Extract the (X, Y) coordinate from the center of the cell holding the provided text.  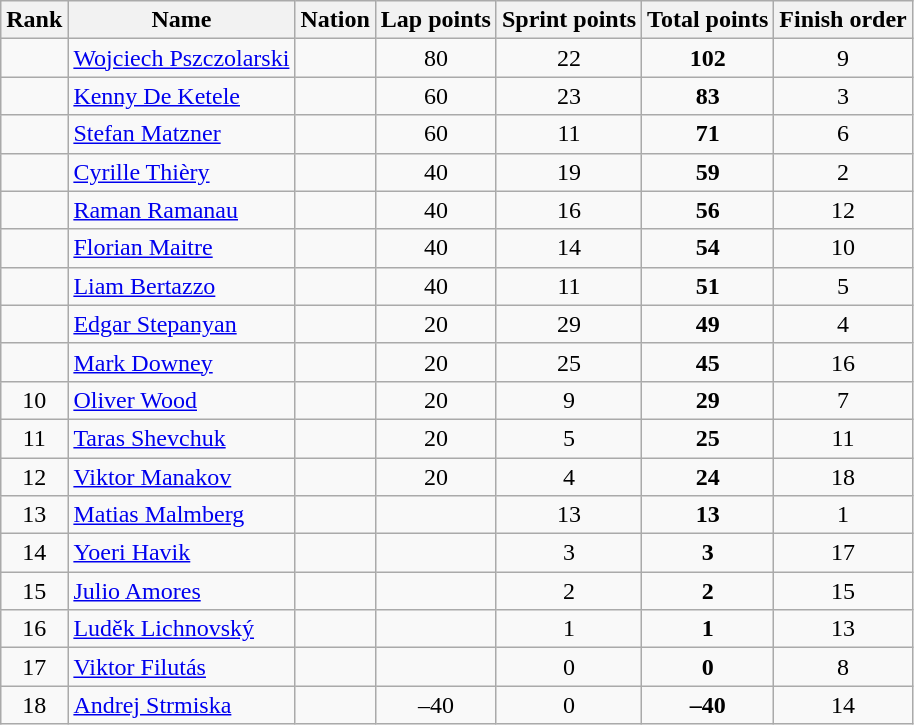
Oliver Wood (182, 400)
59 (708, 172)
Andrej Strmiska (182, 705)
Taras Shevchuk (182, 438)
Wojciech Pszczolarski (182, 58)
Cyrille Thièry (182, 172)
Yoeri Havik (182, 553)
49 (708, 324)
51 (708, 286)
Nation (335, 20)
Total points (708, 20)
19 (568, 172)
71 (708, 134)
56 (708, 210)
83 (708, 96)
Sprint points (568, 20)
23 (568, 96)
Liam Bertazzo (182, 286)
Stefan Matzner (182, 134)
8 (843, 667)
6 (843, 134)
102 (708, 58)
Mark Downey (182, 362)
Lap points (436, 20)
24 (708, 477)
Finish order (843, 20)
Name (182, 20)
Matias Malmberg (182, 515)
Raman Ramanau (182, 210)
54 (708, 248)
Viktor Filutás (182, 667)
Julio Amores (182, 591)
Kenny De Ketele (182, 96)
45 (708, 362)
Rank (34, 20)
80 (436, 58)
7 (843, 400)
Luděk Lichnovský (182, 629)
Florian Maitre (182, 248)
Edgar Stepanyan (182, 324)
Viktor Manakov (182, 477)
22 (568, 58)
